Return the (X, Y) coordinate for the center point of the cell that contains the specified text.  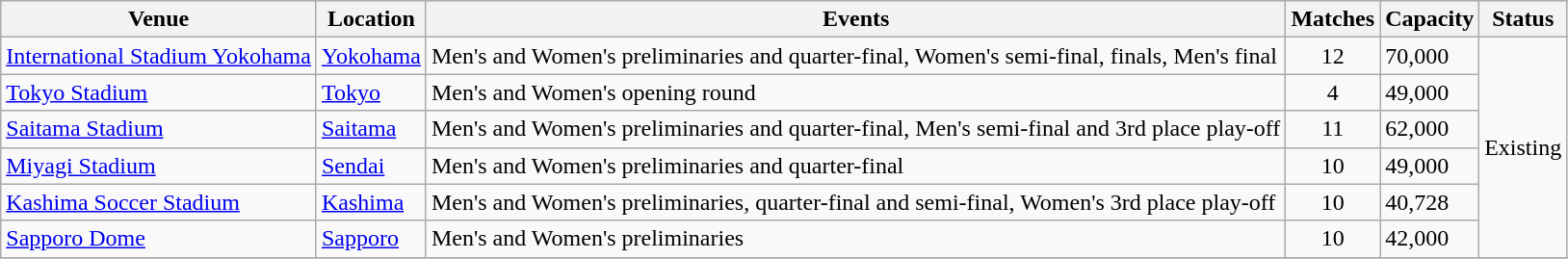
Kashima Soccer Stadium (159, 202)
Kashima (371, 202)
Matches (1333, 19)
Men's and Women's preliminaries and quarter-final, Women's semi-final, finals, Men's final (855, 56)
Saitama Stadium (159, 129)
International Stadium Yokohama (159, 56)
Sapporo (371, 239)
Men's and Women's opening round (855, 92)
Existing (1524, 147)
Sendai (371, 166)
11 (1333, 129)
Capacity (1429, 19)
Miyagi Stadium (159, 166)
42,000 (1429, 239)
40,728 (1429, 202)
Status (1524, 19)
Tokyo Stadium (159, 92)
Events (855, 19)
12 (1333, 56)
Men's and Women's preliminaries and quarter-final, Men's semi-final and 3rd place play-off (855, 129)
Yokohama (371, 56)
Tokyo (371, 92)
Location (371, 19)
70,000 (1429, 56)
Sapporo Dome (159, 239)
Men's and Women's preliminaries and quarter-final (855, 166)
Venue (159, 19)
Men's and Women's preliminaries, quarter-final and semi-final, Women's 3rd place play-off (855, 202)
4 (1333, 92)
Men's and Women's preliminaries (855, 239)
62,000 (1429, 129)
Saitama (371, 129)
